Provide the [x, y] coordinate of the cell's center where the given text is located.  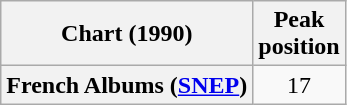
Chart (1990) [127, 34]
17 [299, 85]
French Albums (SNEP) [127, 85]
Peakposition [299, 34]
